Capture the cell that displays the provided text and extract its (x, y) central coordinate. 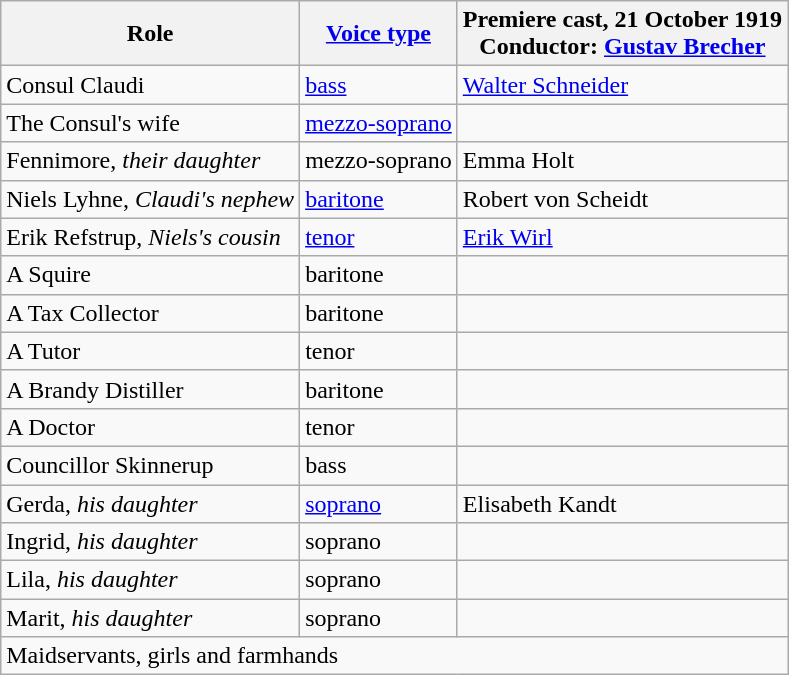
Marit, his daughter (150, 618)
Niels Lyhne, Claudi's nephew (150, 199)
A Brandy Distiller (150, 389)
The Consul's wife (150, 123)
Erik Refstrup, Niels's cousin (150, 237)
Fennimore, their daughter (150, 161)
Walter Schneider (622, 85)
A Squire (150, 275)
Erik Wirl (622, 237)
Consul Claudi (150, 85)
A Tax Collector (150, 313)
Emma Holt (622, 161)
Maidservants, girls and farmhands (394, 656)
Robert von Scheidt (622, 199)
Premiere cast, 21 October 1919Conductor: Gustav Brecher (622, 34)
Elisabeth Kandt (622, 503)
A Doctor (150, 427)
Councillor Skinnerup (150, 465)
Ingrid, his daughter (150, 542)
A Tutor (150, 351)
Role (150, 34)
Gerda, his daughter (150, 503)
Voice type (379, 34)
Lila, his daughter (150, 580)
